Find where the given text appears and provide that cell's center as [X, Y] coordinate. 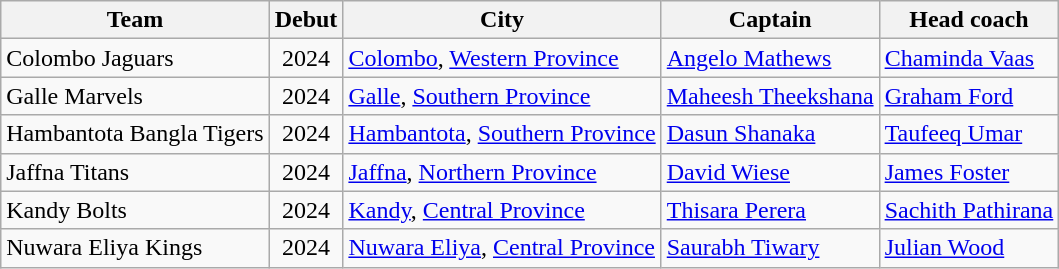
Jaffna, Northern Province [502, 172]
Debut [306, 20]
Head coach [969, 20]
James Foster [969, 172]
Jaffna Titans [135, 172]
Hambantota, Southern Province [502, 134]
Thisara Perera [770, 210]
Captain [770, 20]
Sachith Pathirana [969, 210]
Saurabh Tiwary [770, 248]
City [502, 20]
Chaminda Vaas [969, 58]
Graham Ford [969, 96]
Angelo Mathews [770, 58]
Colombo, Western Province [502, 58]
Dasun Shanaka [770, 134]
Galle, Southern Province [502, 96]
David Wiese [770, 172]
Colombo Jaguars [135, 58]
Hambantota Bangla Tigers [135, 134]
Team [135, 20]
Nuwara Eliya, Central Province [502, 248]
Kandy, Central Province [502, 210]
Nuwara Eliya Kings [135, 248]
Julian Wood [969, 248]
Galle Marvels [135, 96]
Taufeeq Umar [969, 134]
Kandy Bolts [135, 210]
Maheesh Theekshana [770, 96]
